Locate the cell with the specified text and output its [X, Y] center coordinate. 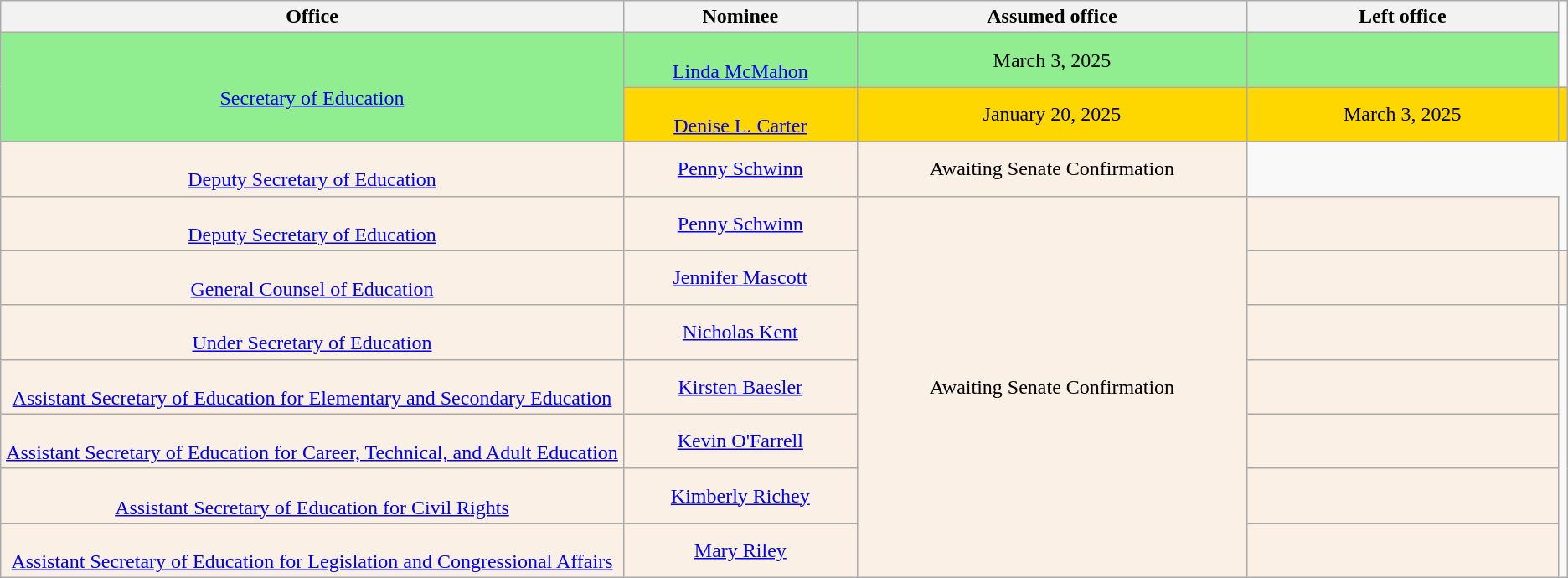
Mary Riley [740, 550]
Nicholas Kent [740, 332]
Kirsten Baesler [740, 387]
Kevin O'Farrell [740, 441]
Assistant Secretary of Education for Legislation and Congressional Affairs [312, 550]
Assistant Secretary of Education for Elementary and Secondary Education [312, 387]
Under Secretary of Education [312, 332]
Nominee [740, 17]
Linda McMahon [740, 60]
Assistant Secretary of Education for Career, Technical, and Adult Education [312, 441]
General Counsel of Education [312, 278]
Kimberly Richey [740, 496]
Assumed office [1052, 17]
Office [312, 17]
Assistant Secretary of Education for Civil Rights [312, 496]
Left office [1402, 17]
Secretary of Education [312, 87]
January 20, 2025 [1052, 114]
Denise L. Carter [740, 114]
Jennifer Mascott [740, 278]
